Output the (x, y) coordinate of the center of the cell containing the given text.  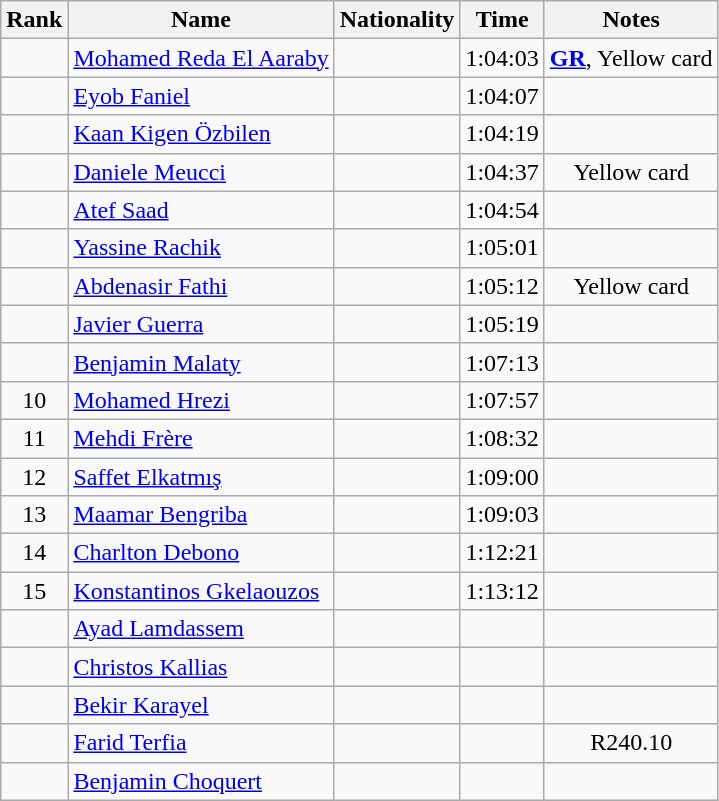
Saffet Elkatmış (201, 477)
Benjamin Malaty (201, 362)
1:07:57 (502, 400)
Mehdi Frère (201, 438)
13 (34, 515)
Atef Saad (201, 210)
Javier Guerra (201, 324)
1:04:07 (502, 96)
1:12:21 (502, 553)
Benjamin Choquert (201, 781)
14 (34, 553)
1:09:03 (502, 515)
1:04:19 (502, 134)
GR, Yellow card (631, 58)
1:05:19 (502, 324)
1:05:12 (502, 286)
R240.10 (631, 743)
Nationality (397, 20)
Maamar Bengriba (201, 515)
1:13:12 (502, 591)
Farid Terfia (201, 743)
Name (201, 20)
Christos Kallias (201, 667)
Eyob Faniel (201, 96)
Notes (631, 20)
Daniele Meucci (201, 172)
10 (34, 400)
Mohamed Reda El Aaraby (201, 58)
12 (34, 477)
Ayad Lamdassem (201, 629)
Bekir Karayel (201, 705)
Rank (34, 20)
Konstantinos Gkelaouzos (201, 591)
1:04:03 (502, 58)
11 (34, 438)
15 (34, 591)
1:09:00 (502, 477)
Time (502, 20)
1:04:54 (502, 210)
Mohamed Hrezi (201, 400)
1:07:13 (502, 362)
1:04:37 (502, 172)
Kaan Kigen Özbilen (201, 134)
Abdenasir Fathi (201, 286)
Yassine Rachik (201, 248)
1:08:32 (502, 438)
Charlton Debono (201, 553)
1:05:01 (502, 248)
